Provide the [X, Y] coordinate of the cell's center where the given text is located.  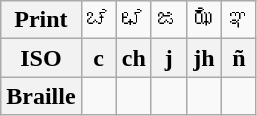
ಜ [168, 20]
jh [204, 58]
ಞ [238, 20]
ch [134, 58]
Braille [41, 96]
ಝ [204, 20]
ಚ [98, 20]
j [168, 58]
Print [41, 20]
c [98, 58]
ñ [238, 58]
ಛ [134, 20]
ISO [41, 58]
